For the text-containing cell, return its midpoint in [x, y] coordinate format. 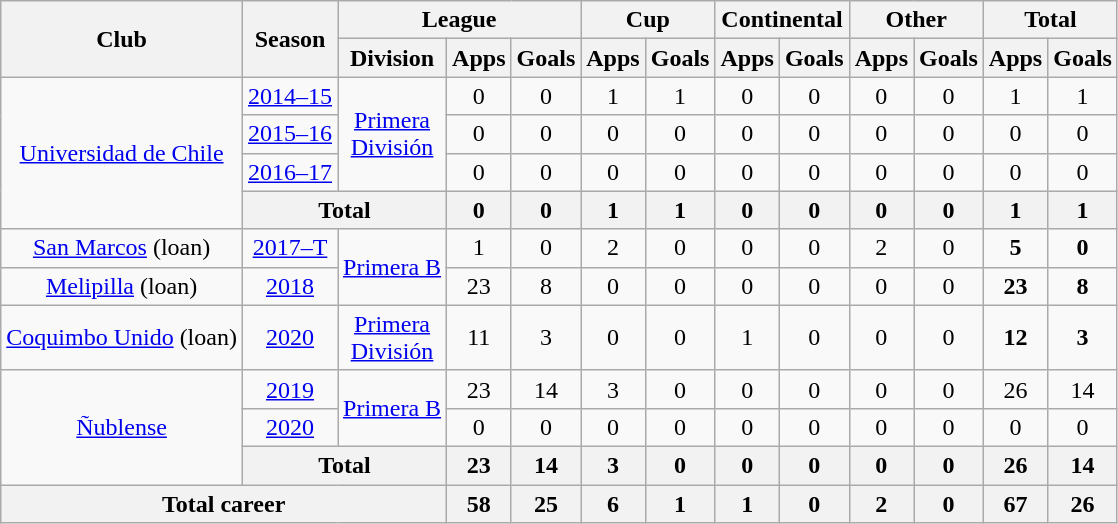
2014–15 [290, 96]
6 [613, 503]
12 [1015, 338]
25 [546, 503]
67 [1015, 503]
Ñublense [122, 427]
11 [479, 338]
58 [479, 503]
Club [122, 39]
2016–17 [290, 172]
Melipilla (loan) [122, 286]
2019 [290, 389]
Division [392, 58]
Continental [782, 20]
2017–T [290, 248]
Coquimbo Unido (loan) [122, 338]
San Marcos (loan) [122, 248]
2018 [290, 286]
Season [290, 39]
2015–16 [290, 134]
Other [916, 20]
5 [1015, 248]
Cup [648, 20]
Total career [224, 503]
Universidad de Chile [122, 153]
League [460, 20]
